Search for the cell housing the specified text and yield its [x, y] center coordinate. 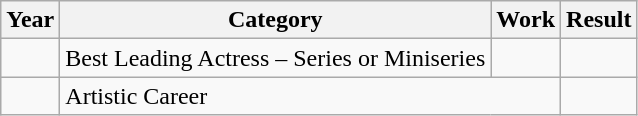
Year [30, 20]
Result [599, 20]
Best Leading Actress – Series or Miniseries [276, 58]
Work [526, 20]
Category [276, 20]
Artistic Career [310, 96]
